Return (X, Y) of the center of cell containing provided text 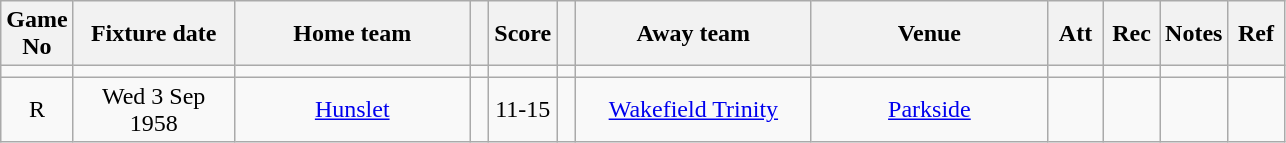
Hunslet (352, 110)
R (37, 110)
Rec (1132, 34)
Fixture date (154, 34)
Wed 3 Sep 1958 (154, 110)
Notes (1194, 34)
11-15 (523, 110)
Att (1075, 34)
Game No (37, 34)
Away team (693, 34)
Venue (929, 34)
Ref (1256, 34)
Home team (352, 34)
Score (523, 34)
Parkside (929, 110)
Wakefield Trinity (693, 110)
